Output the (X, Y) coordinate of the center of the cell containing the given text.  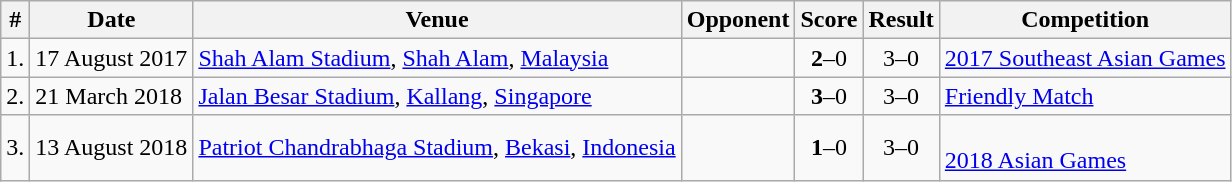
Result (901, 20)
Opponent (738, 20)
1. (16, 58)
Venue (437, 20)
Competition (1085, 20)
Friendly Match (1085, 96)
2018 Asian Games (1085, 148)
Score (829, 20)
21 March 2018 (112, 96)
3. (16, 148)
Shah Alam Stadium, Shah Alam, Malaysia (437, 58)
Jalan Besar Stadium, Kallang, Singapore (437, 96)
2–0 (829, 58)
Date (112, 20)
13 August 2018 (112, 148)
17 August 2017 (112, 58)
Patriot Chandrabhaga Stadium, Bekasi, Indonesia (437, 148)
2. (16, 96)
# (16, 20)
2017 Southeast Asian Games (1085, 58)
1–0 (829, 148)
